Detect which cell encompasses the target text, then output its (x, y) center coordinate. 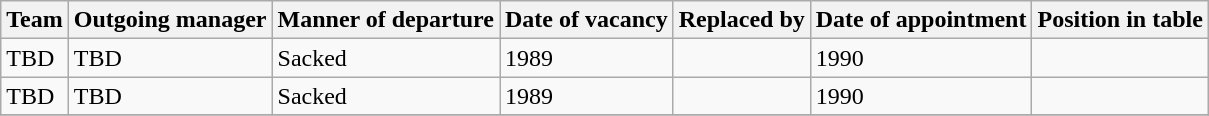
Replaced by (742, 20)
Date of appointment (921, 20)
Team (35, 20)
Position in table (1120, 20)
Manner of departure (386, 20)
Outgoing manager (170, 20)
Date of vacancy (587, 20)
